For the text-containing cell, return its midpoint in (x, y) coordinate format. 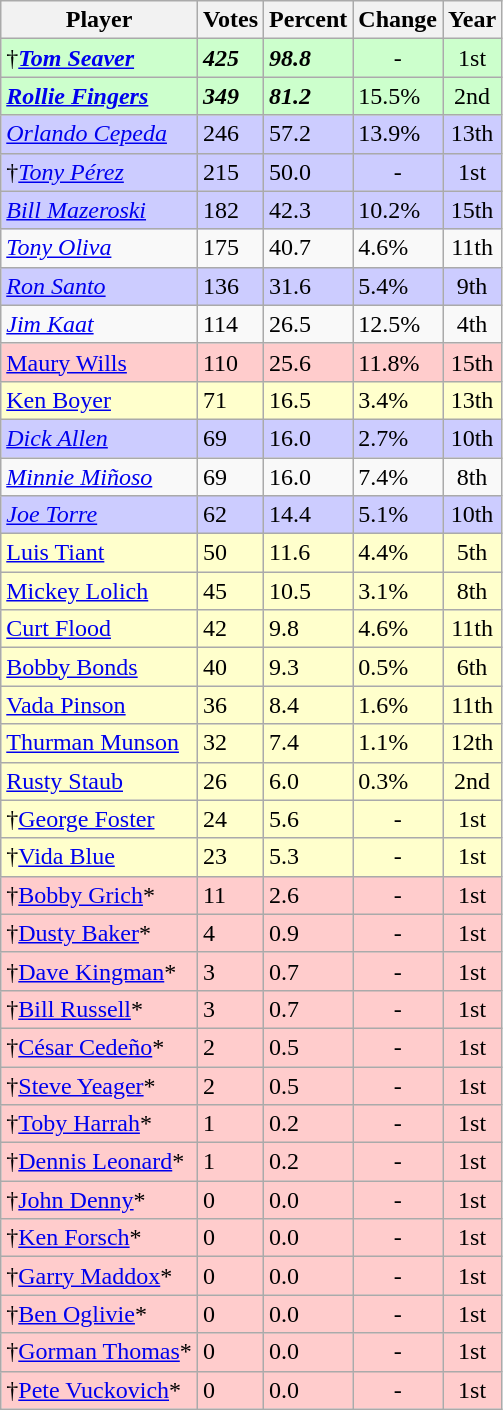
3.4% (398, 400)
71 (230, 400)
Dick Allen (100, 438)
†Toby Harrah* (100, 1124)
32 (230, 743)
Curt Flood (100, 629)
425 (230, 58)
†César Cedeño* (100, 1047)
†Ken Forsch* (100, 1238)
Ron Santo (100, 286)
†Vida Blue (100, 857)
9.3 (308, 667)
14.4 (308, 515)
†John Denny* (100, 1200)
42.3 (308, 210)
98.8 (308, 58)
6th (472, 667)
7.4% (398, 477)
15.5% (398, 96)
31.6 (308, 286)
†Bobby Grich* (100, 895)
0.9 (308, 933)
5.1% (398, 515)
81.2 (308, 96)
Bill Mazeroski (100, 210)
Thurman Munson (100, 743)
†Dennis Leonard* (100, 1162)
0.5% (398, 667)
Tony Oliva (100, 248)
62 (230, 515)
4th (472, 324)
2.6 (308, 895)
Minnie Miñoso (100, 477)
11 (230, 895)
57.2 (308, 134)
6.0 (308, 781)
†Dave Kingman* (100, 971)
110 (230, 362)
40 (230, 667)
11.6 (308, 553)
8.4 (308, 705)
40.7 (308, 248)
Jim Kaat (100, 324)
Bobby Bonds (100, 667)
Vada Pinson (100, 705)
50.0 (308, 172)
182 (230, 210)
Mickey Lolich (100, 591)
16.5 (308, 400)
†Garry Maddox* (100, 1276)
†Tom Seaver (100, 58)
4 (230, 933)
136 (230, 286)
175 (230, 248)
1.1% (398, 743)
†Dusty Baker* (100, 933)
†Gorman Thomas* (100, 1352)
5th (472, 553)
24 (230, 819)
Votes (230, 20)
Year (472, 20)
†Ben Oglivie* (100, 1314)
†Pete Vuckovich* (100, 1390)
13.9% (398, 134)
12.5% (398, 324)
9th (472, 286)
9.8 (308, 629)
Orlando Cepeda (100, 134)
Percent (308, 20)
3.1% (398, 591)
10.2% (398, 210)
26 (230, 781)
50 (230, 553)
Maury Wills (100, 362)
1.6% (398, 705)
5.4% (398, 286)
36 (230, 705)
246 (230, 134)
23 (230, 857)
215 (230, 172)
†Tony Pérez (100, 172)
10.5 (308, 591)
26.5 (308, 324)
2.7% (398, 438)
Luis Tiant (100, 553)
11.8% (398, 362)
†Bill Russell* (100, 1009)
45 (230, 591)
Player (100, 20)
5.3 (308, 857)
5.6 (308, 819)
42 (230, 629)
7.4 (308, 743)
4.4% (398, 553)
0.3% (398, 781)
†Steve Yeager* (100, 1085)
12th (472, 743)
349 (230, 96)
Joe Torre (100, 515)
114 (230, 324)
25.6 (308, 362)
Rollie Fingers (100, 96)
Ken Boyer (100, 400)
Change (398, 20)
Rusty Staub (100, 781)
†George Foster (100, 819)
